Locate the cell with the specified text and output its [X, Y] center coordinate. 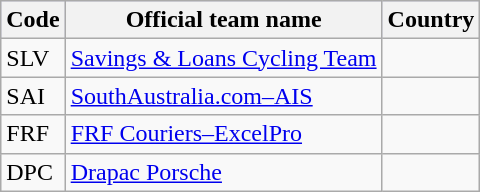
SouthAustralia.com–AIS [224, 96]
Savings & Loans Cycling Team [224, 58]
Country [431, 20]
Drapac Porsche [224, 172]
Official team name [224, 20]
Code [33, 20]
FRF [33, 134]
DPC [33, 172]
FRF Couriers–ExcelPro [224, 134]
SLV [33, 58]
SAI [33, 96]
